Detect which cell encompasses the target text, then output its [x, y] center coordinate. 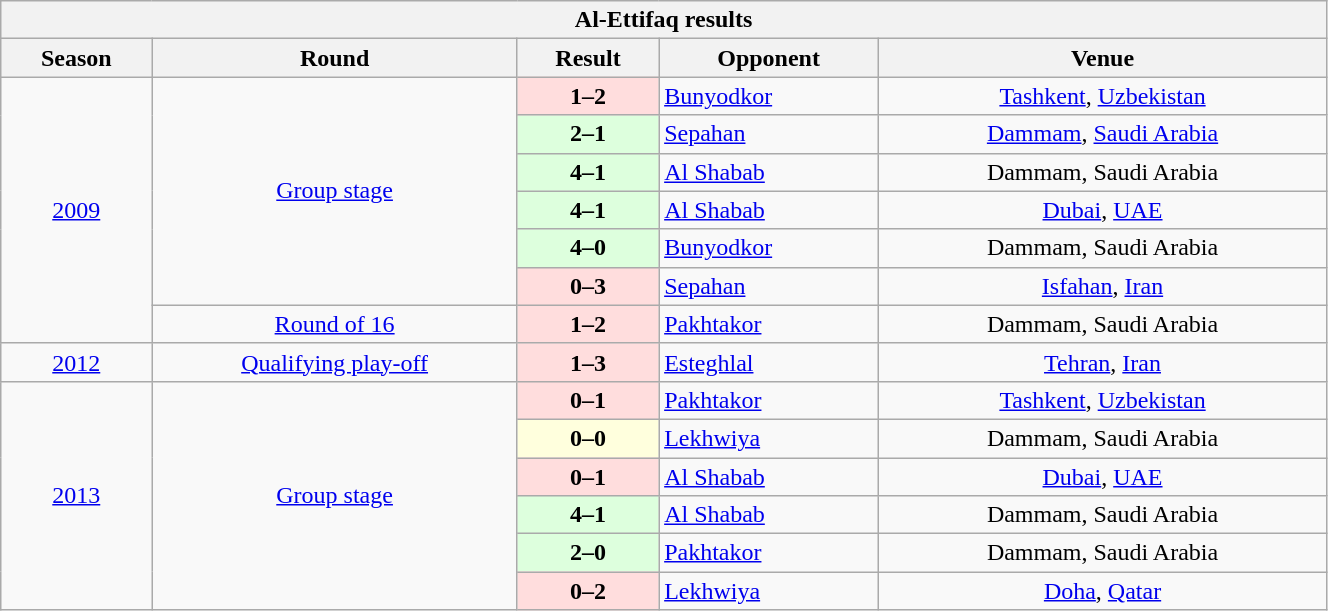
Season [76, 58]
2013 [76, 495]
Esteghlal [769, 362]
Venue [1103, 58]
Result [588, 58]
4–0 [588, 248]
Qualifying play-off [335, 362]
0–2 [588, 591]
2–1 [588, 134]
Tehran, Iran [1103, 362]
2012 [76, 362]
Opponent [769, 58]
2–0 [588, 553]
Doha, Qatar [1103, 591]
2009 [76, 210]
1–3 [588, 362]
0–3 [588, 286]
Round of 16 [335, 324]
0–0 [588, 438]
Isfahan, Iran [1103, 286]
Al-Ettifaq results [664, 20]
Round [335, 58]
